Pinpoint the cell where the given text exists, returning its (x, y) midpoint coordinate. 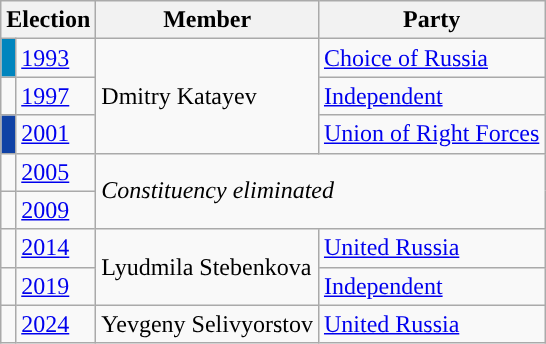
Member (208, 20)
2019 (56, 286)
2005 (56, 172)
Party (431, 20)
2009 (56, 210)
2014 (56, 248)
Dmitry Katayev (208, 96)
Election (48, 20)
Union of Right Forces (431, 134)
Constituency eliminated (320, 191)
2024 (56, 324)
1993 (56, 58)
Lyudmila Stebenkova (208, 267)
Yevgeny Selivyorstov (208, 324)
Choice of Russia (431, 58)
2001 (56, 134)
1997 (56, 96)
